Detect which cell encompasses the target text, then output its (X, Y) center coordinate. 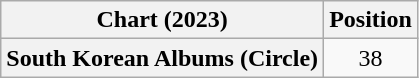
38 (371, 58)
Position (371, 20)
South Korean Albums (Circle) (162, 58)
Chart (2023) (162, 20)
